Return [x, y] of the center of cell containing provided text 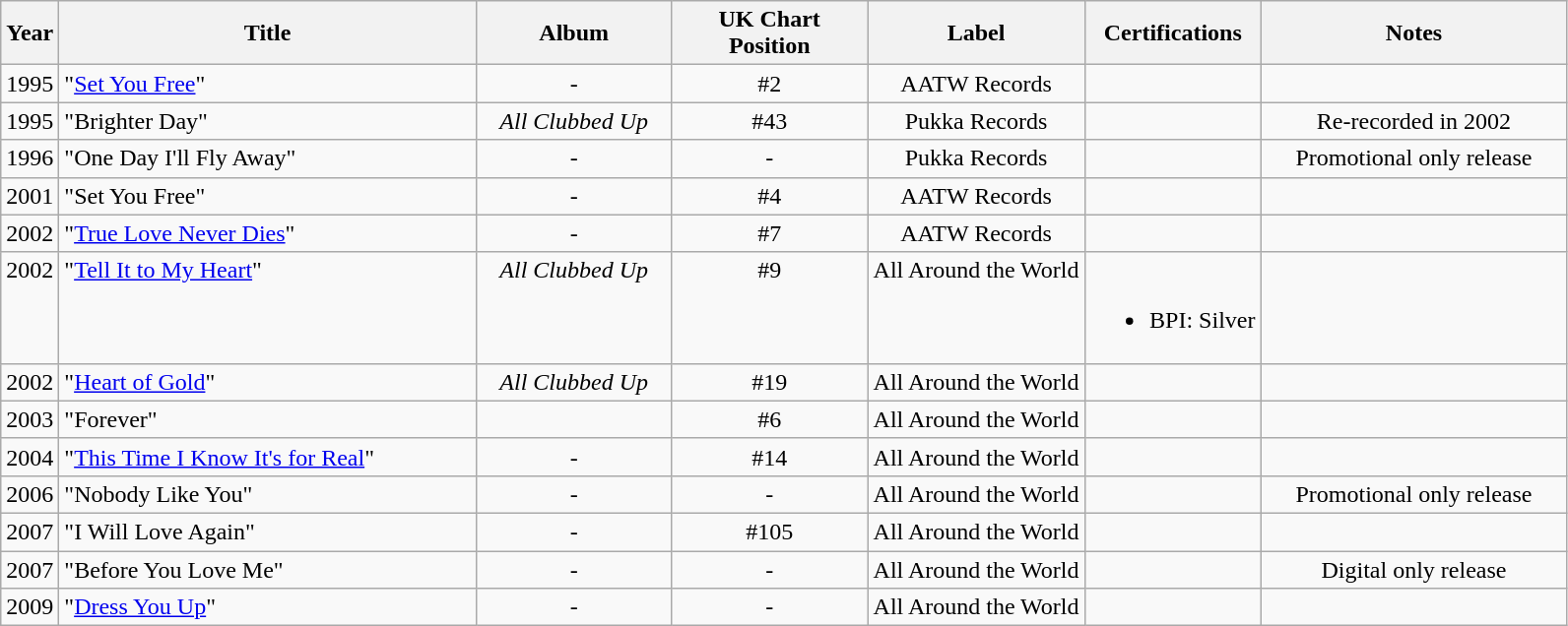
#7 [770, 233]
#2 [770, 84]
Notes [1414, 33]
#19 [770, 382]
Title [268, 33]
"Forever" [268, 419]
"Before You Love Me" [268, 570]
Album [573, 33]
Digital only release [1414, 570]
"Heart of Gold" [268, 382]
Re-recorded in 2002 [1414, 121]
"One Day I'll Fly Away" [268, 158]
"Dress You Up" [268, 607]
BPI: Silver [1173, 307]
#6 [770, 419]
"True Love Never Dies" [268, 233]
"Brighter Day" [268, 121]
"I Will Love Again" [268, 532]
Certifications [1173, 33]
"This Time I Know It's for Real" [268, 457]
Year [30, 33]
"Tell It to My Heart" [268, 307]
2001 [30, 196]
#9 [770, 307]
2004 [30, 457]
2006 [30, 494]
1996 [30, 158]
#43 [770, 121]
2009 [30, 607]
#105 [770, 532]
Label [975, 33]
#4 [770, 196]
#14 [770, 457]
2003 [30, 419]
"Nobody Like You" [268, 494]
UK Chart Position [770, 33]
